Scan for the cell matching the given text and deliver its (x, y) coordinate at center. 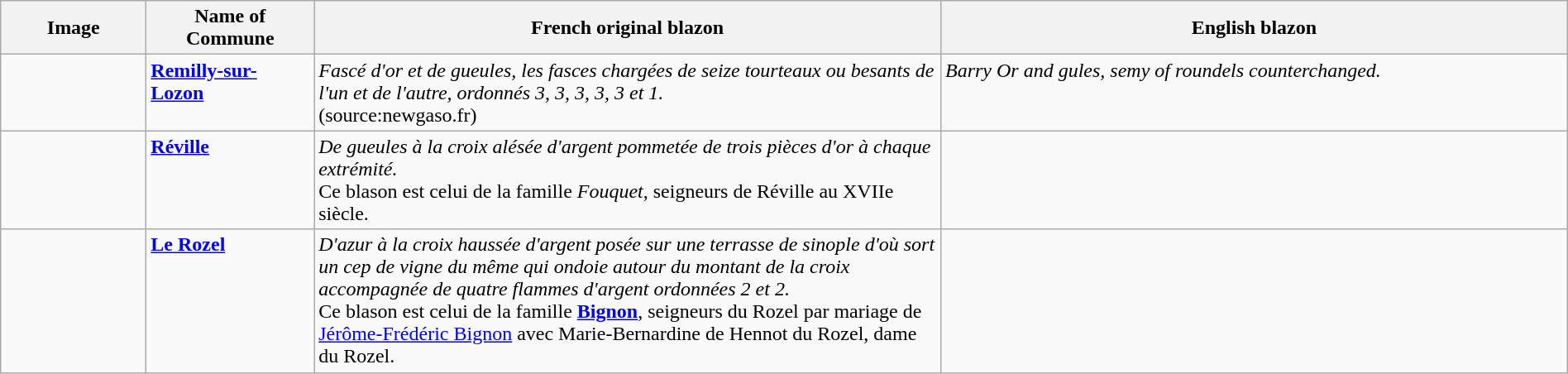
English blazon (1254, 28)
Fascé d'or et de gueules, les fasces chargées de seize tourteaux ou besants de l'un et de l'autre, ordonnés 3, 3, 3, 3, 3 et 1.(source:newgaso.fr) (628, 93)
Barry Or and gules, semy of roundels counterchanged. (1254, 93)
Le Rozel (230, 301)
French original blazon (628, 28)
Name of Commune (230, 28)
Réville (230, 180)
Image (74, 28)
Remilly-sur-Lozon (230, 93)
